Extract the (x, y) coordinate from the center of the cell holding the provided text.  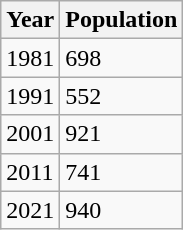
Year (30, 20)
1981 (30, 58)
741 (122, 172)
698 (122, 58)
2021 (30, 210)
940 (122, 210)
1991 (30, 96)
921 (122, 134)
2011 (30, 172)
Population (122, 20)
552 (122, 96)
2001 (30, 134)
